From the cell containing the given text, extract its center point as [x, y] coordinate. 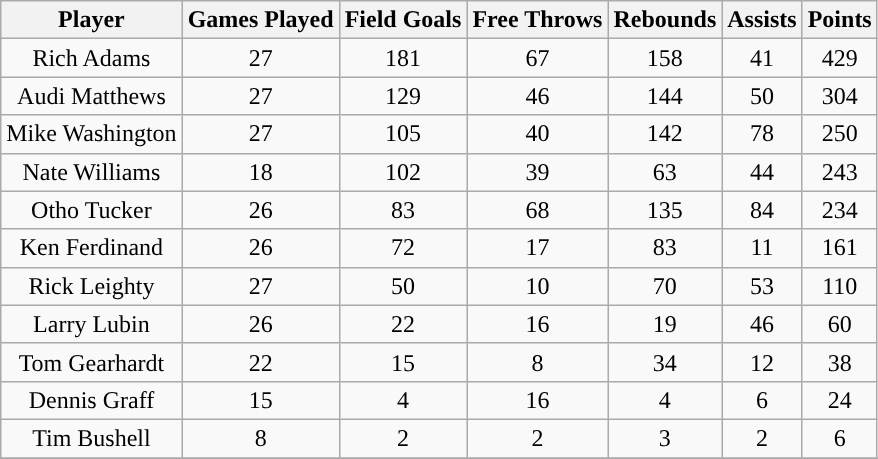
11 [762, 248]
41 [762, 58]
142 [665, 134]
Audi Matthews [92, 96]
102 [403, 172]
40 [538, 134]
Tim Bushell [92, 438]
Nate Williams [92, 172]
70 [665, 286]
67 [538, 58]
19 [665, 324]
Rick Leighty [92, 286]
Points [840, 20]
34 [665, 362]
Ken Ferdinand [92, 248]
Free Throws [538, 20]
Player [92, 20]
39 [538, 172]
17 [538, 248]
234 [840, 210]
Otho Tucker [92, 210]
144 [665, 96]
12 [762, 362]
Field Goals [403, 20]
Rich Adams [92, 58]
243 [840, 172]
10 [538, 286]
78 [762, 134]
38 [840, 362]
Mike Washington [92, 134]
304 [840, 96]
161 [840, 248]
181 [403, 58]
68 [538, 210]
72 [403, 248]
105 [403, 134]
Larry Lubin [92, 324]
250 [840, 134]
110 [840, 286]
Tom Gearhardt [92, 362]
Dennis Graff [92, 400]
63 [665, 172]
Games Played [260, 20]
18 [260, 172]
44 [762, 172]
60 [840, 324]
429 [840, 58]
53 [762, 286]
24 [840, 400]
Rebounds [665, 20]
84 [762, 210]
129 [403, 96]
135 [665, 210]
158 [665, 58]
3 [665, 438]
Assists [762, 20]
